Detect which cell encompasses the target text, then output its (X, Y) center coordinate. 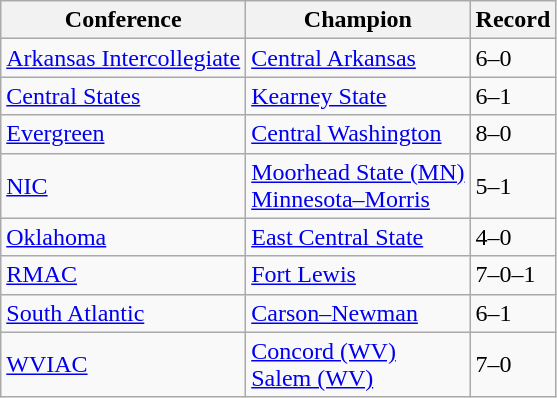
Moorhead State (MN)Minnesota–Morris (358, 186)
7–0–1 (513, 275)
South Atlantic (124, 313)
Oklahoma (124, 237)
East Central State (358, 237)
RMAC (124, 275)
4–0 (513, 237)
7–0 (513, 364)
Concord (WV)Salem (WV) (358, 364)
6–0 (513, 58)
Champion (358, 20)
Record (513, 20)
Conference (124, 20)
Arkansas Intercollegiate (124, 58)
Evergreen (124, 134)
Fort Lewis (358, 275)
Kearney State (358, 96)
8–0 (513, 134)
NIC (124, 186)
WVIAC (124, 364)
Central Washington (358, 134)
Carson–Newman (358, 313)
Central Arkansas (358, 58)
5–1 (513, 186)
Central States (124, 96)
